Capture the cell that displays the provided text and extract its (X, Y) central coordinate. 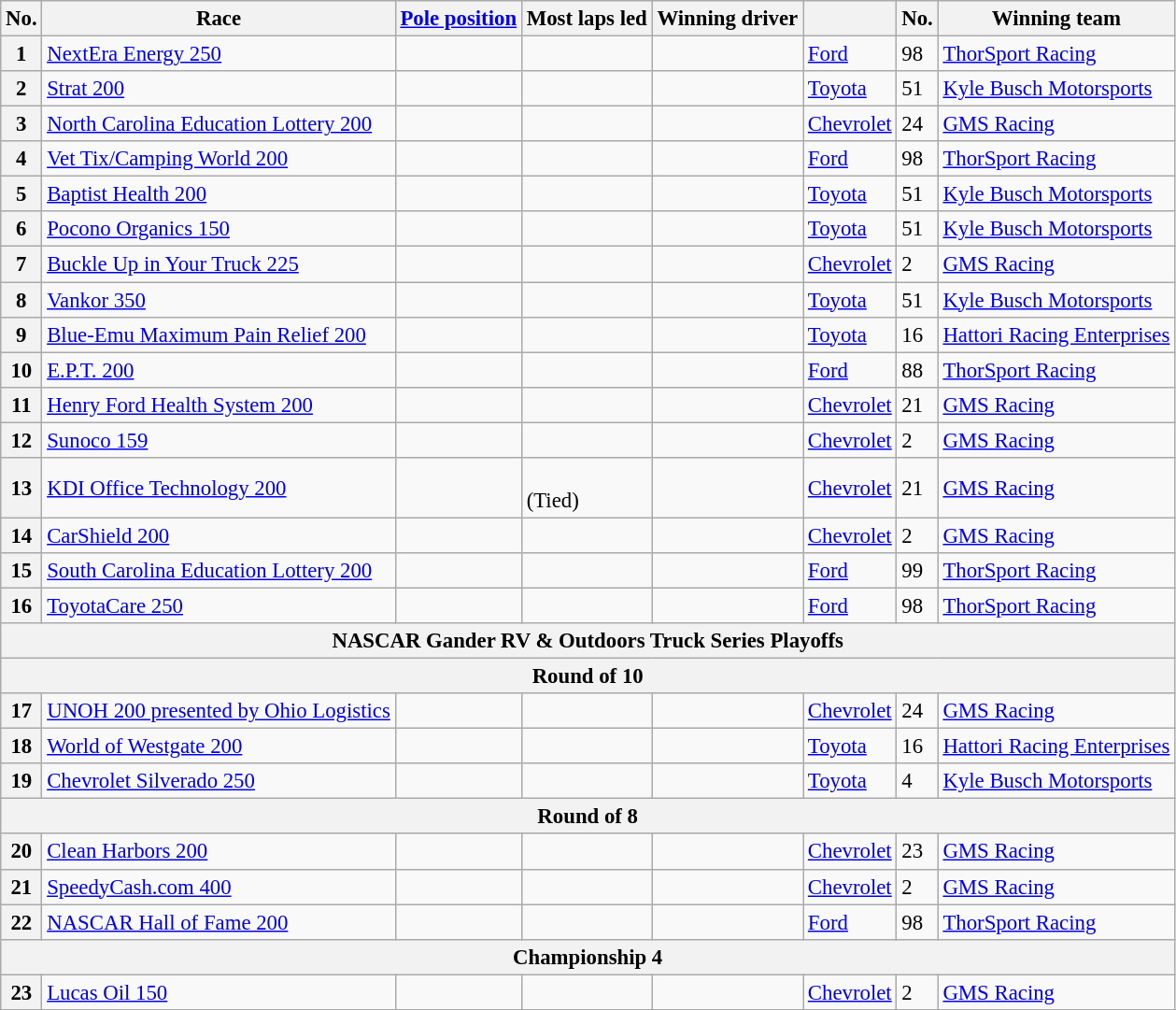
8 (21, 300)
12 (21, 440)
Vet Tix/Camping World 200 (219, 159)
Clean Harbors 200 (219, 852)
10 (21, 370)
NASCAR Hall of Fame 200 (219, 922)
Most laps led (587, 19)
18 (21, 747)
11 (21, 405)
Championship 4 (588, 957)
World of Westgate 200 (219, 747)
6 (21, 229)
Round of 8 (588, 817)
19 (21, 781)
Lucas Oil 150 (219, 992)
KDI Office Technology 200 (219, 488)
NextEra Energy 250 (219, 54)
3 (21, 124)
Henry Ford Health System 200 (219, 405)
Winning team (1056, 19)
E.P.T. 200 (219, 370)
CarShield 200 (219, 535)
Sunoco 159 (219, 440)
5 (21, 194)
South Carolina Education Lottery 200 (219, 571)
SpeedyCash.com 400 (219, 887)
Pocono Organics 150 (219, 229)
Buckle Up in Your Truck 225 (219, 264)
North Carolina Education Lottery 200 (219, 124)
Chevrolet Silverado 250 (219, 781)
ToyotaCare 250 (219, 605)
Strat 200 (219, 89)
7 (21, 264)
22 (21, 922)
Blue-Emu Maximum Pain Relief 200 (219, 334)
1 (21, 54)
NASCAR Gander RV & Outdoors Truck Series Playoffs (588, 641)
15 (21, 571)
UNOH 200 presented by Ohio Logistics (219, 711)
(Tied) (587, 488)
Baptist Health 200 (219, 194)
17 (21, 711)
Round of 10 (588, 676)
20 (21, 852)
88 (917, 370)
13 (21, 488)
Vankor 350 (219, 300)
Pole position (458, 19)
14 (21, 535)
99 (917, 571)
Winning driver (727, 19)
Race (219, 19)
9 (21, 334)
